Pinpoint the cell where the given text exists, returning its [X, Y] midpoint coordinate. 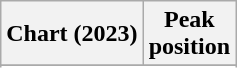
Chart (2023) [72, 34]
Peakposition [189, 34]
